From the cell containing the given text, extract its center point as (x, y) coordinate. 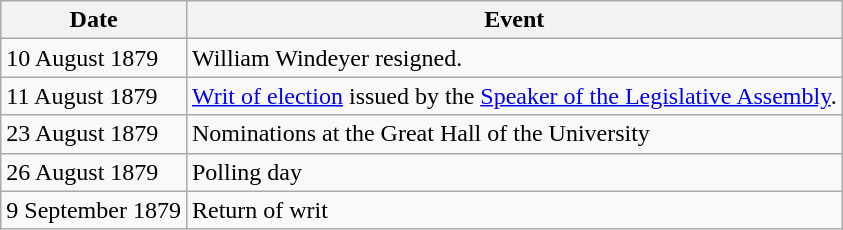
10 August 1879 (94, 58)
William Windeyer resigned. (514, 58)
Return of writ (514, 210)
23 August 1879 (94, 134)
Polling day (514, 172)
11 August 1879 (94, 96)
Writ of election issued by the Speaker of the Legislative Assembly. (514, 96)
9 September 1879 (94, 210)
Date (94, 20)
Nominations at the Great Hall of the University (514, 134)
Event (514, 20)
26 August 1879 (94, 172)
